Determine the [x, y] coordinate at the center of the cell enclosing the given text.  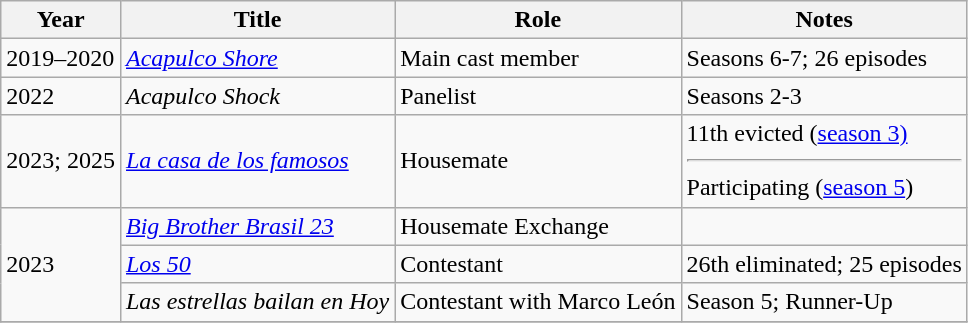
Main cast member [538, 58]
Contestant [538, 264]
Los 50 [257, 264]
Notes [824, 20]
2023 [61, 264]
Year [61, 20]
Season 5; Runner-Up [824, 302]
11th evicted (season 3)Participating (season 5) [824, 161]
Seasons 2-3 [824, 96]
Role [538, 20]
2023; 2025 [61, 161]
26th eliminated; 25 episodes [824, 264]
2022 [61, 96]
Las estrellas bailan en Hoy [257, 302]
Title [257, 20]
Seasons 6-7; 26 episodes [824, 58]
Housemate Exchange [538, 226]
Panelist [538, 96]
Housemate [538, 161]
Big Brother Brasil 23 [257, 226]
2019–2020 [61, 58]
Acapulco Shore [257, 58]
Contestant with Marco León [538, 302]
Acapulco Shock [257, 96]
La casa de los famosos [257, 161]
